Return the [X, Y] coordinate for the center point of the cell that contains the specified text.  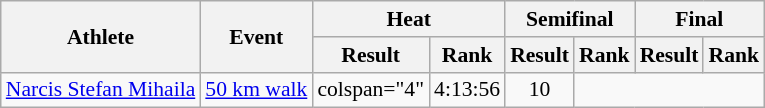
4:13:56 [467, 90]
Semifinal [570, 19]
10 [540, 90]
Athlete [101, 36]
colspan="4" [370, 90]
Event [256, 36]
50 km walk [256, 90]
Heat [408, 19]
Narcis Stefan Mihaila [101, 90]
Final [700, 19]
